Extract the (X, Y) coordinate from the center of the cell holding the provided text.  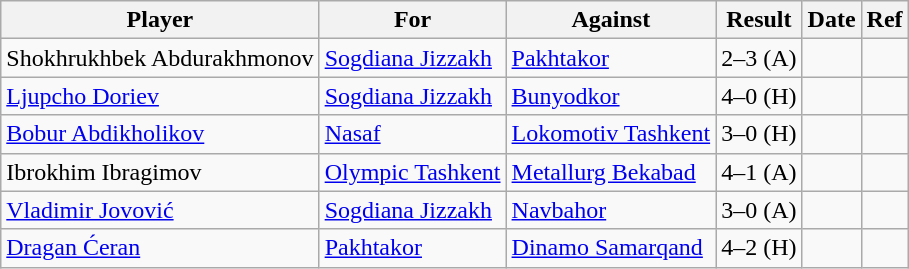
3–0 (H) (759, 134)
Date (832, 20)
Ref (884, 20)
Shokhrukhbek Abdurakhmonov (160, 58)
Bobur Abdikholikov (160, 134)
Ljupcho Doriev (160, 96)
Bunyodkor (611, 96)
For (412, 20)
Player (160, 20)
Nasaf (412, 134)
Against (611, 20)
Metallurg Bekabad (611, 172)
Lokomotiv Tashkent (611, 134)
3–0 (A) (759, 210)
Olympic Tashkent (412, 172)
Navbahor (611, 210)
Ibrokhim Ibragimov (160, 172)
4–0 (H) (759, 96)
Result (759, 20)
2–3 (A) (759, 58)
Dinamo Samarqand (611, 248)
Vladimir Jovović (160, 210)
4–2 (H) (759, 248)
4–1 (A) (759, 172)
Dragan Ćeran (160, 248)
